Identify which cell holds the provided text, then report its (X, Y) central coordinate. 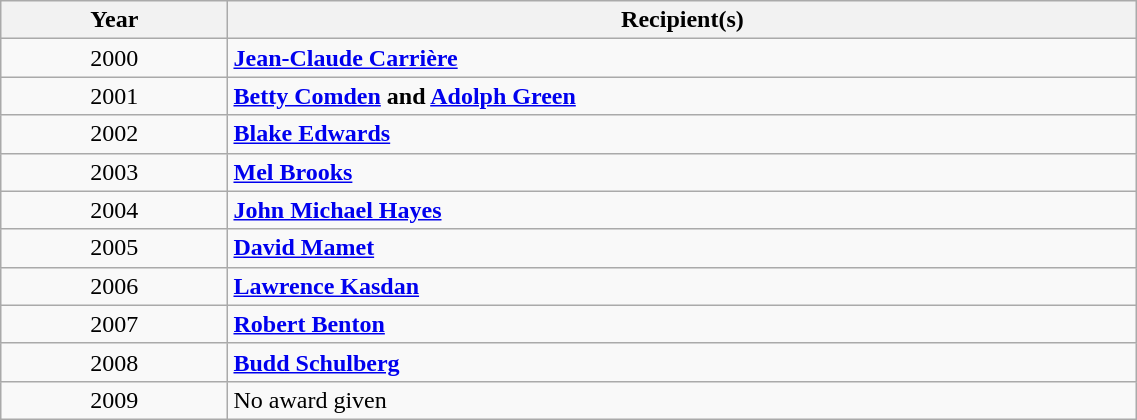
2000 (114, 58)
2008 (114, 362)
2006 (114, 286)
2004 (114, 210)
Blake Edwards (682, 134)
2002 (114, 134)
Recipient(s) (682, 20)
Betty Comden and Adolph Green (682, 96)
John Michael Hayes (682, 210)
Mel Brooks (682, 172)
Lawrence Kasdan (682, 286)
2001 (114, 96)
2005 (114, 248)
2009 (114, 400)
Budd Schulberg (682, 362)
Robert Benton (682, 324)
No award given (682, 400)
Jean-Claude Carrière (682, 58)
2007 (114, 324)
David Mamet (682, 248)
Year (114, 20)
2003 (114, 172)
